Extract the [X, Y] coordinate from the center of the cell holding the provided text.  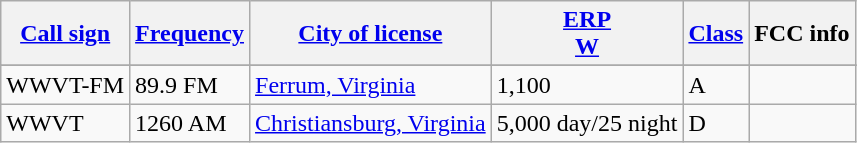
1260 AM [190, 123]
FCC info [802, 34]
Call sign [66, 34]
D [716, 123]
Ferrum, Virginia [371, 85]
Frequency [190, 34]
Class [716, 34]
89.9 FM [190, 85]
A [716, 85]
WWVT [66, 123]
1,100 [587, 85]
Christiansburg, Virginia [371, 123]
City of license [371, 34]
WWVT-FM [66, 85]
5,000 day/25 night [587, 123]
ERPW [587, 34]
